Output the (X, Y) coordinate of the center of the cell containing the given text.  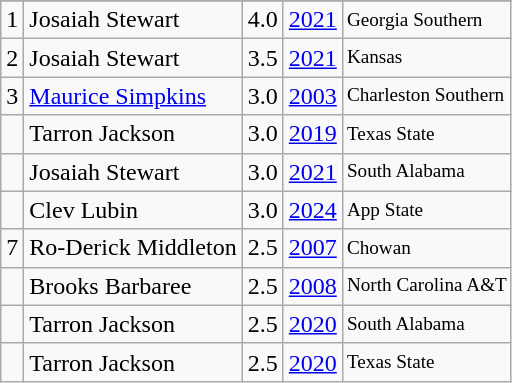
2003 (312, 96)
Charleston Southern (426, 96)
Brooks Barbaree (133, 286)
2 (12, 58)
1 (12, 20)
3.5 (262, 58)
2008 (312, 286)
Chowan (426, 248)
2024 (312, 210)
Clev Lubin (133, 210)
2019 (312, 134)
7 (12, 248)
App State (426, 210)
Georgia Southern (426, 20)
4.0 (262, 20)
Ro-Derick Middleton (133, 248)
Maurice Simpkins (133, 96)
Kansas (426, 58)
2007 (312, 248)
3 (12, 96)
North Carolina A&T (426, 286)
